Capture the cell that displays the provided text and extract its [X, Y] central coordinate. 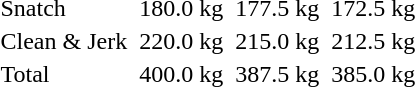
220.0 kg [182, 41]
215.0 kg [278, 41]
